Provide the (x, y) coordinate of the cell's center where the given text is located.  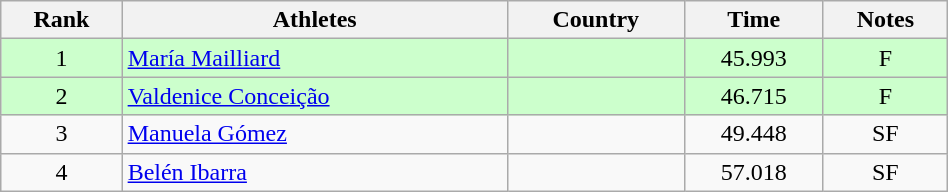
Belén Ibarra (314, 172)
Time (754, 20)
45.993 (754, 58)
Manuela Gómez (314, 134)
49.448 (754, 134)
Notes (885, 20)
3 (62, 134)
Valdenice Conceição (314, 96)
46.715 (754, 96)
Country (596, 20)
2 (62, 96)
4 (62, 172)
Rank (62, 20)
57.018 (754, 172)
1 (62, 58)
Athletes (314, 20)
María Mailliard (314, 58)
